Return (x, y) of the center of cell containing provided text 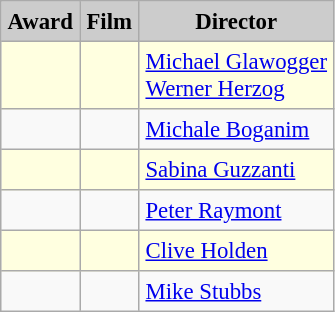
Director (236, 21)
Award (40, 21)
Mike Stubbs (236, 291)
Film (110, 21)
Clive Holden (236, 250)
Michale Boganim (236, 129)
Peter Raymont (236, 210)
Sabina Guzzanti (236, 169)
Michael Glawogger Werner Herzog (236, 75)
